Return (x, y) of the center of cell containing provided text 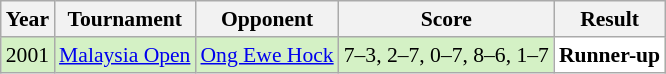
Year (28, 19)
2001 (28, 55)
Result (610, 19)
Opponent (266, 19)
Tournament (124, 19)
Score (446, 19)
Runner-up (610, 55)
Malaysia Open (124, 55)
Ong Ewe Hock (266, 55)
7–3, 2–7, 0–7, 8–6, 1–7 (446, 55)
